Return [X, Y] of the center of cell containing provided text 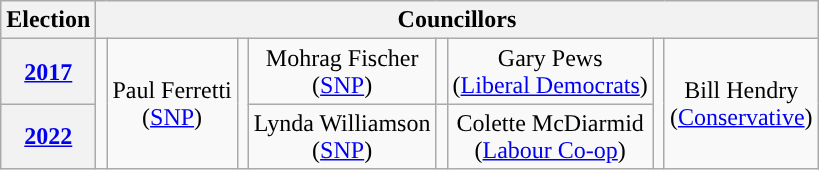
2017 [48, 72]
Bill Hendry(Conservative) [741, 104]
Paul Ferretti(SNP) [172, 104]
Colette McDiarmid(Labour Co-op) [550, 136]
2022 [48, 136]
Lynda Williamson(SNP) [342, 136]
Election [48, 20]
Mohrag Fischer(SNP) [342, 72]
Councillors [457, 20]
Gary Pews(Liberal Democrats) [550, 72]
